Determine the (x, y) coordinate at the center of the cell enclosing the given text.  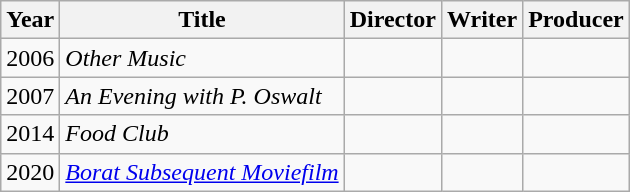
2006 (30, 58)
Director (392, 20)
2020 (30, 172)
An Evening with P. Oswalt (202, 96)
Year (30, 20)
Food Club (202, 134)
Title (202, 20)
2014 (30, 134)
Writer (482, 20)
2007 (30, 96)
Borat Subsequent Moviefilm (202, 172)
Other Music (202, 58)
Producer (576, 20)
